Return the (X, Y) coordinate for the center point of the cell that contains the specified text.  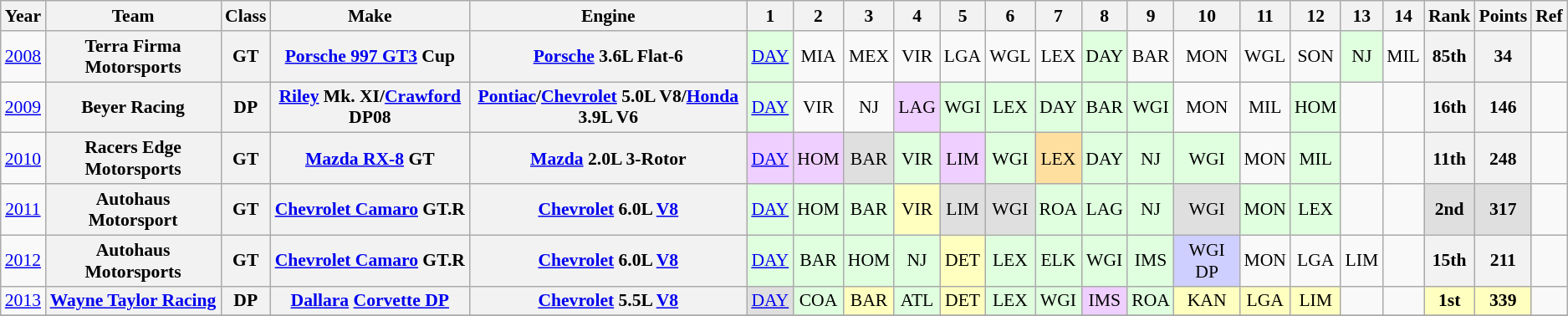
2013 (23, 301)
Mazda RX-8 GT (370, 159)
Engine (608, 16)
KAN (1208, 301)
MIA (818, 57)
2009 (23, 107)
15th (1450, 261)
Pontiac/Chevrolet 5.0L V8/Honda 3.9L V6 (608, 107)
Terra Firma Motorsports (133, 57)
ATL (917, 301)
248 (1503, 159)
Riley Mk. XI/Crawford DP08 (370, 107)
2010 (23, 159)
Dallara Corvette DP (370, 301)
14 (1403, 16)
7 (1059, 16)
3 (870, 16)
Ref (1549, 16)
MEX (870, 57)
Autohaus Motorsports (133, 261)
Porsche 997 GT3 Cup (370, 57)
COA (818, 301)
2008 (23, 57)
2 (818, 16)
4 (917, 16)
13 (1361, 16)
Year (23, 16)
6 (1010, 16)
Autohaus Motorsport (133, 209)
Rank (1450, 16)
WGI DP (1208, 261)
1 (769, 16)
Wayne Taylor Racing (133, 301)
211 (1503, 261)
12 (1316, 16)
85th (1450, 57)
Racers Edge Motorsports (133, 159)
5 (963, 16)
2nd (1450, 209)
11 (1264, 16)
16th (1450, 107)
Class (246, 16)
34 (1503, 57)
Porsche 3.6L Flat-6 (608, 57)
8 (1104, 16)
146 (1503, 107)
Make (370, 16)
10 (1208, 16)
Beyer Racing (133, 107)
Points (1503, 16)
Mazda 2.0L 3-Rotor (608, 159)
2012 (23, 261)
339 (1503, 301)
Chevrolet 5.5L V8 (608, 301)
ELK (1059, 261)
2011 (23, 209)
9 (1151, 16)
SON (1316, 57)
1st (1450, 301)
Team (133, 16)
11th (1450, 159)
317 (1503, 209)
